Search for the cell housing the specified text and yield its [X, Y] center coordinate. 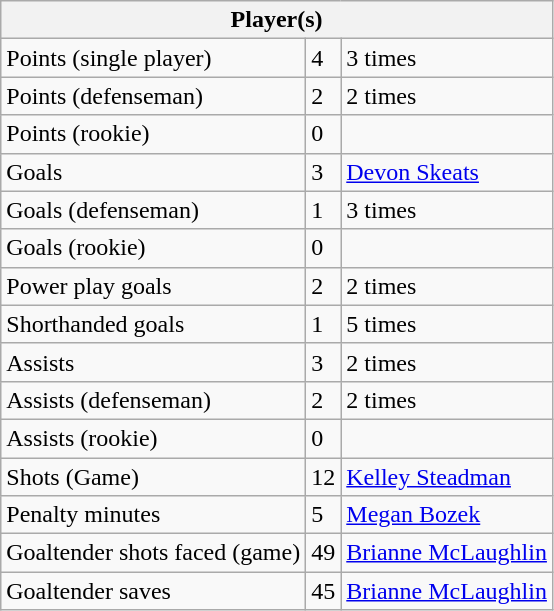
Assists (rookie) [154, 438]
Goals (rookie) [154, 248]
Goaltender saves [154, 591]
Penalty minutes [154, 515]
Shorthanded goals [154, 324]
5 times [447, 324]
Points (single player) [154, 58]
Points (rookie) [154, 134]
Assists (defenseman) [154, 400]
Power play goals [154, 286]
Devon Skeats [447, 172]
Goaltender shots faced (game) [154, 553]
12 [324, 477]
Kelley Steadman [447, 477]
Shots (Game) [154, 477]
Goals [154, 172]
Points (defenseman) [154, 96]
4 [324, 58]
5 [324, 515]
Assists [154, 362]
Megan Bozek [447, 515]
45 [324, 591]
49 [324, 553]
Goals (defenseman) [154, 210]
Player(s) [277, 20]
